Pinpoint the cell where the given text exists, returning its [X, Y] midpoint coordinate. 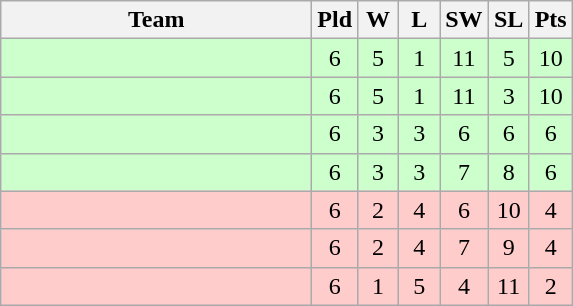
L [420, 20]
8 [508, 172]
Team [156, 20]
Pts [550, 20]
SL [508, 20]
Pld [335, 20]
SW [464, 20]
W [378, 20]
9 [508, 248]
